For the text-containing cell, return its midpoint in [X, Y] coordinate format. 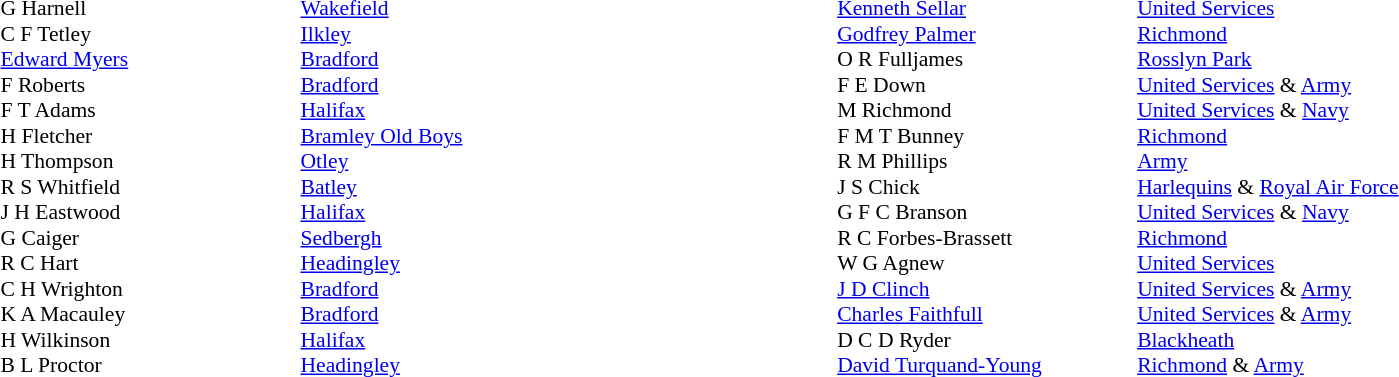
H Wilkinson [150, 340]
Bramley Old Boys [381, 136]
J D Clinch [987, 289]
K A Macauley [150, 315]
Edward Myers [150, 59]
Blackheath [1268, 340]
Army [1268, 161]
R C Forbes-Brassett [987, 238]
H Fletcher [150, 136]
F E Down [987, 85]
Rosslyn Park [1268, 59]
Ilkley [381, 34]
Harlequins & Royal Air Force [1268, 187]
Godfrey Palmer [987, 34]
J H Eastwood [150, 213]
M Richmond [987, 111]
Charles Faithfull [987, 315]
J S Chick [987, 187]
O R Fulljames [987, 59]
Sedbergh [381, 238]
R C Hart [150, 263]
D C D Ryder [987, 340]
F T Adams [150, 111]
G F C Branson [987, 213]
C H Wrighton [150, 289]
H Thompson [150, 161]
United Services [1268, 263]
F M T Bunney [987, 136]
R M Phillips [987, 161]
G Caiger [150, 238]
Headingley [381, 263]
C F Tetley [150, 34]
F Roberts [150, 85]
Batley [381, 187]
W G Agnew [987, 263]
Otley [381, 161]
R S Whitfield [150, 187]
